Provide the (X, Y) coordinate of the cell's center where the given text is located.  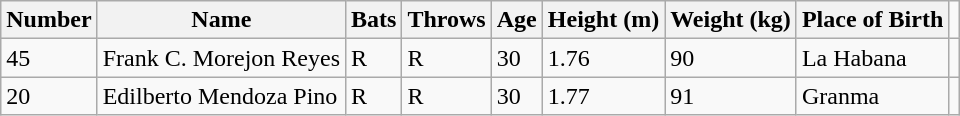
45 (49, 58)
Place of Birth (872, 20)
90 (731, 58)
Throws (446, 20)
Weight (kg) (731, 20)
Edilberto Mendoza Pino (221, 96)
Name (221, 20)
1.77 (603, 96)
Bats (374, 20)
1.76 (603, 58)
91 (731, 96)
La Habana (872, 58)
Granma (872, 96)
Height (m) (603, 20)
Number (49, 20)
Frank C. Morejon Reyes (221, 58)
20 (49, 96)
Age (516, 20)
